Provide the (x, y) coordinate of the cell's center where the given text is located.  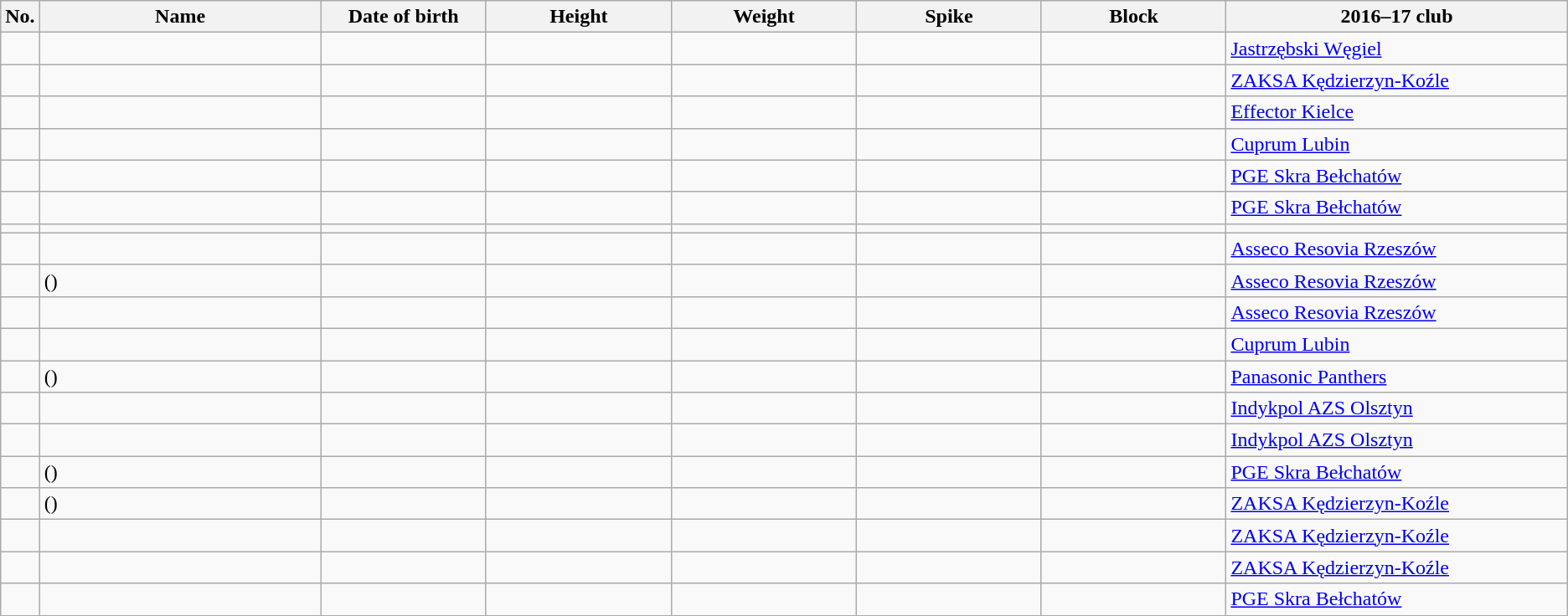
2016–17 club (1397, 17)
Date of birth (404, 17)
Panasonic Panthers (1397, 376)
Jastrzębski Węgiel (1397, 49)
Height (578, 17)
Weight (764, 17)
No. (20, 17)
Block (1134, 17)
Spike (950, 17)
Name (180, 17)
Effector Kielce (1397, 112)
